Detect which cell encompasses the target text, then output its [x, y] center coordinate. 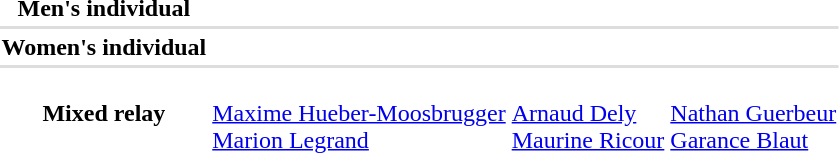
Women's individual [104, 47]
